Return the (X, Y) coordinate for the center point of the cell that contains the specified text.  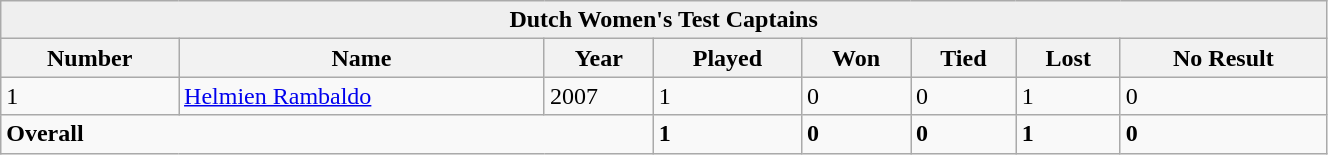
Number (90, 58)
Year (598, 58)
Played (727, 58)
Dutch Women's Test Captains (664, 20)
Overall (328, 134)
Tied (964, 58)
Name (362, 58)
2007 (598, 96)
Won (856, 58)
Helmien Rambaldo (362, 96)
Lost (1068, 58)
No Result (1223, 58)
